Provide the [x, y] coordinate of the cell's center where the given text is located.  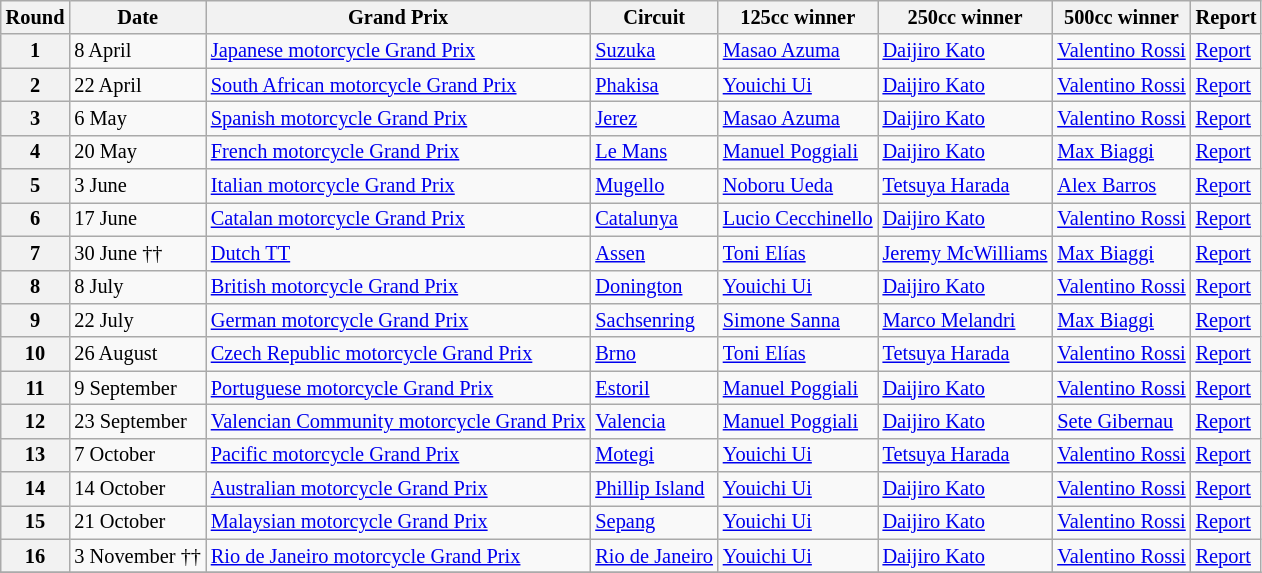
9 [36, 320]
Round [36, 17]
Phillip Island [654, 489]
10 [36, 354]
Simone Sanna [798, 320]
30 June †† [138, 253]
Sete Gibernau [1121, 421]
Circuit [654, 17]
French motorcycle Grand Prix [398, 152]
Donington [654, 287]
12 [36, 421]
2 [36, 85]
7 October [138, 455]
16 [36, 556]
Noboru Ueda [798, 186]
3 November †† [138, 556]
German motorcycle Grand Prix [398, 320]
Alex Barros [1121, 186]
Phakisa [654, 85]
5 [36, 186]
British motorcycle Grand Prix [398, 287]
8 [36, 287]
Brno [654, 354]
250cc winner [966, 17]
Mugello [654, 186]
14 [36, 489]
14 October [138, 489]
Suzuka [654, 51]
South African motorcycle Grand Prix [398, 85]
Assen [654, 253]
1 [36, 51]
23 September [138, 421]
Sepang [654, 522]
Jerez [654, 118]
6 May [138, 118]
Grand Prix [398, 17]
21 October [138, 522]
Rio de Janeiro motorcycle Grand Prix [398, 556]
Jeremy McWilliams [966, 253]
7 [36, 253]
Lucio Cecchinello [798, 219]
Marco Melandri [966, 320]
22 July [138, 320]
Rio de Janeiro [654, 556]
Australian motorcycle Grand Prix [398, 489]
Date [138, 17]
Valencia [654, 421]
Pacific motorcycle Grand Prix [398, 455]
Spanish motorcycle Grand Prix [398, 118]
8 April [138, 51]
500cc winner [1121, 17]
Le Mans [654, 152]
3 [36, 118]
17 June [138, 219]
Malaysian motorcycle Grand Prix [398, 522]
22 April [138, 85]
20 May [138, 152]
Catalunya [654, 219]
Catalan motorcycle Grand Prix [398, 219]
26 August [138, 354]
9 September [138, 388]
Dutch TT [398, 253]
Estoril [654, 388]
Czech Republic motorcycle Grand Prix [398, 354]
8 July [138, 287]
Portuguese motorcycle Grand Prix [398, 388]
4 [36, 152]
Sachsenring [654, 320]
15 [36, 522]
3 June [138, 186]
13 [36, 455]
Valencian Community motorcycle Grand Prix [398, 421]
Japanese motorcycle Grand Prix [398, 51]
11 [36, 388]
125cc winner [798, 17]
Italian motorcycle Grand Prix [398, 186]
6 [36, 219]
Motegi [654, 455]
